Extract the (X, Y) coordinate from the center of the cell holding the provided text.  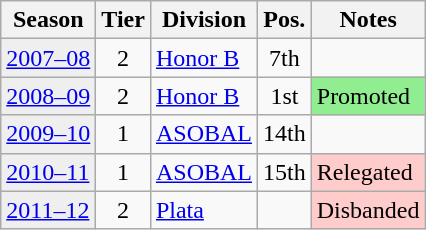
Tier (124, 20)
2011–12 (48, 210)
Pos. (285, 20)
7th (285, 58)
2009–10 (48, 134)
2007–08 (48, 58)
Disbanded (368, 210)
2008–09 (48, 96)
15th (285, 172)
Relegated (368, 172)
Promoted (368, 96)
2010–11 (48, 172)
Season (48, 20)
1st (285, 96)
Division (204, 20)
Notes (368, 20)
14th (285, 134)
Plata (204, 210)
